Output the (x, y) coordinate of the center of the cell containing the given text.  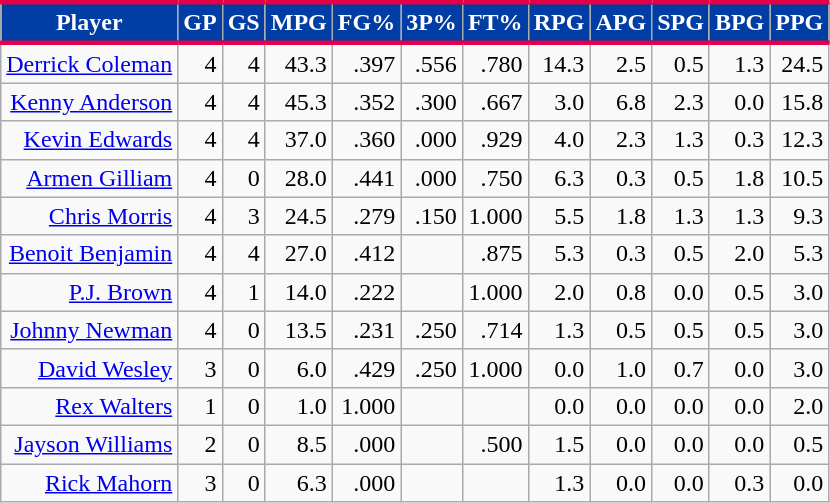
45.3 (298, 102)
.714 (495, 330)
.231 (366, 330)
APG (621, 22)
12.3 (800, 140)
Armen Gilliam (90, 178)
Player (90, 22)
14.0 (298, 292)
.360 (366, 140)
.780 (495, 63)
.397 (366, 63)
37.0 (298, 140)
FG% (366, 22)
.412 (366, 254)
6.0 (298, 368)
9.3 (800, 216)
.222 (366, 292)
Rex Walters (90, 406)
SPG (681, 22)
.441 (366, 178)
.300 (432, 102)
.667 (495, 102)
6.8 (621, 102)
Chris Morris (90, 216)
1.5 (559, 444)
David Wesley (90, 368)
14.3 (559, 63)
3P% (432, 22)
27.0 (298, 254)
Rick Mahorn (90, 483)
0.7 (681, 368)
13.5 (298, 330)
Johnny Newman (90, 330)
.352 (366, 102)
BPG (739, 22)
Jayson Williams (90, 444)
MPG (298, 22)
.429 (366, 368)
Benoit Benjamin (90, 254)
.875 (495, 254)
GP (200, 22)
4.0 (559, 140)
.929 (495, 140)
GS (244, 22)
Derrick Coleman (90, 63)
28.0 (298, 178)
2 (200, 444)
RPG (559, 22)
15.8 (800, 102)
2.5 (621, 63)
.150 (432, 216)
.750 (495, 178)
Kenny Anderson (90, 102)
Kevin Edwards (90, 140)
.500 (495, 444)
10.5 (800, 178)
43.3 (298, 63)
.556 (432, 63)
PPG (800, 22)
FT% (495, 22)
0.8 (621, 292)
5.5 (559, 216)
.279 (366, 216)
P.J. Brown (90, 292)
8.5 (298, 444)
